Scan for the cell matching the given text and deliver its [X, Y] coordinate at center. 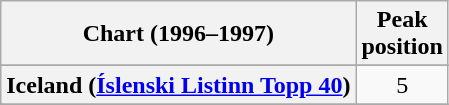
5 [402, 85]
Chart (1996–1997) [178, 34]
Iceland (Íslenski Listinn Topp 40) [178, 85]
Peakposition [402, 34]
